Capture the cell that displays the provided text and extract its (x, y) central coordinate. 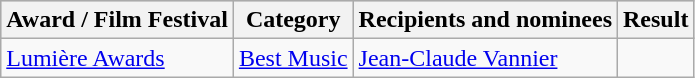
Jean-Claude Vannier (485, 58)
Lumière Awards (118, 58)
Award / Film Festival (118, 20)
Category (293, 20)
Recipients and nominees (485, 20)
Result (656, 20)
Best Music (293, 58)
